Provide the [x, y] coordinate of the cell's center where the given text is located.  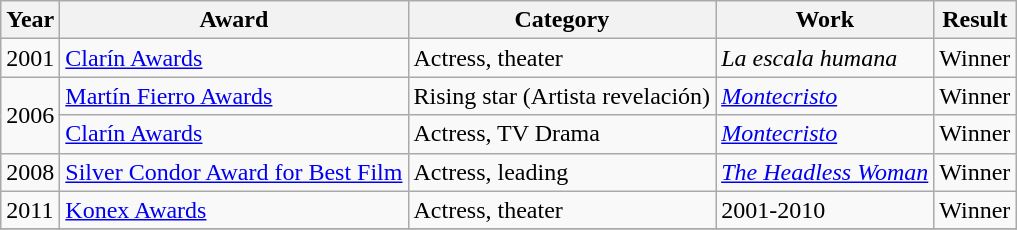
2008 [30, 172]
Konex Awards [234, 210]
Actress, leading [562, 172]
2011 [30, 210]
The Headless Woman [825, 172]
Result [975, 20]
Work [825, 20]
2001-2010 [825, 210]
2006 [30, 115]
Silver Condor Award for Best Film [234, 172]
Award [234, 20]
Rising star (Artista revelación) [562, 96]
Category [562, 20]
Year [30, 20]
Actress, TV Drama [562, 134]
2001 [30, 58]
La escala humana [825, 58]
Martín Fierro Awards [234, 96]
